Return [x, y] of the center of cell containing provided text 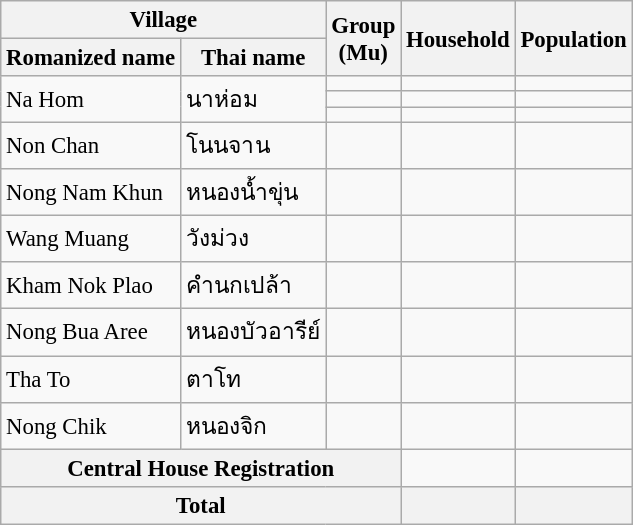
Tha To [91, 380]
Thai name [253, 58]
Total [201, 505]
ตาโท [253, 380]
Romanized name [91, 58]
Nong Chik [91, 426]
Household [458, 38]
Wang Muang [91, 240]
Nong Nam Khun [91, 192]
หนองน้ำขุ่น [253, 192]
Kham Nok Plao [91, 286]
วังม่วง [253, 240]
โนนจาน [253, 146]
Nong Bua Aree [91, 332]
นาห่อม [253, 100]
Village [164, 20]
Non Chan [91, 146]
Population [574, 38]
หนองบัวอารีย์ [253, 332]
คำนกเปล้า [253, 286]
Central House Registration [201, 468]
หนองจิก [253, 426]
Group(Mu) [364, 38]
Na Hom [91, 100]
